From the cell containing the given text, extract its center point as (x, y) coordinate. 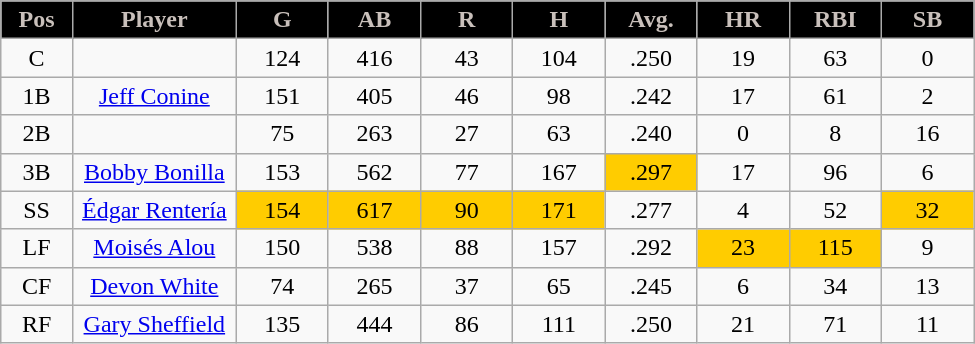
150 (282, 248)
88 (467, 248)
86 (467, 324)
HR (743, 20)
96 (835, 172)
538 (374, 248)
135 (282, 324)
104 (559, 58)
167 (559, 172)
37 (467, 286)
9 (927, 248)
75 (282, 134)
H (559, 20)
19 (743, 58)
115 (835, 248)
74 (282, 286)
444 (374, 324)
AB (374, 20)
52 (835, 210)
.292 (651, 248)
65 (559, 286)
46 (467, 96)
16 (927, 134)
SB (927, 20)
124 (282, 58)
Player (154, 20)
Jeff Conine (154, 96)
34 (835, 286)
2B (37, 134)
32 (927, 210)
90 (467, 210)
8 (835, 134)
1B (37, 96)
Bobby Bonilla (154, 172)
405 (374, 96)
Pos (37, 20)
71 (835, 324)
Devon White (154, 286)
SS (37, 210)
562 (374, 172)
RF (37, 324)
171 (559, 210)
77 (467, 172)
C (37, 58)
.277 (651, 210)
98 (559, 96)
Moisés Alou (154, 248)
G (282, 20)
27 (467, 134)
.242 (651, 96)
2 (927, 96)
4 (743, 210)
.245 (651, 286)
111 (559, 324)
61 (835, 96)
.240 (651, 134)
416 (374, 58)
.297 (651, 172)
21 (743, 324)
Gary Sheffield (154, 324)
RBI (835, 20)
Édgar Rentería (154, 210)
265 (374, 286)
151 (282, 96)
43 (467, 58)
R (467, 20)
11 (927, 324)
157 (559, 248)
617 (374, 210)
LF (37, 248)
13 (927, 286)
263 (374, 134)
CF (37, 286)
23 (743, 248)
154 (282, 210)
3B (37, 172)
Avg. (651, 20)
153 (282, 172)
